Output the (x, y) coordinate of the center of the cell containing the given text.  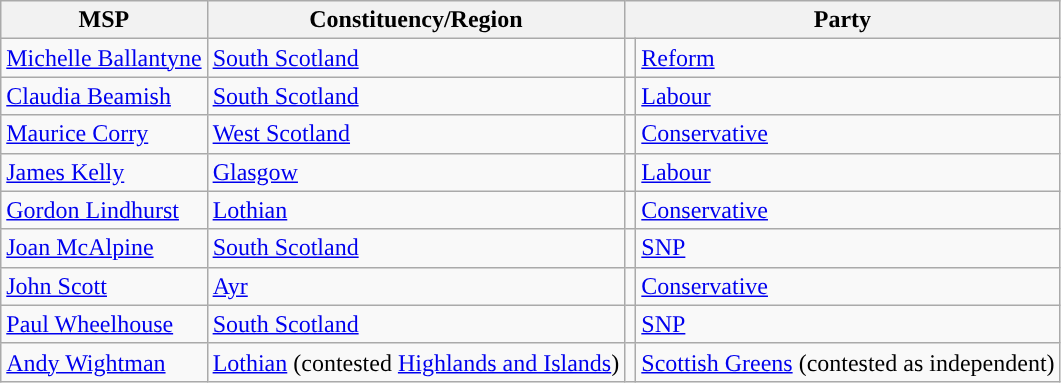
Maurice Corry (104, 134)
Reform (848, 58)
Party (842, 20)
Ayr (416, 286)
MSP (104, 20)
Claudia Beamish (104, 96)
Lothian (416, 210)
Gordon Lindhurst (104, 210)
West Scotland (416, 134)
Joan McAlpine (104, 248)
Constituency/Region (416, 20)
Glasgow (416, 172)
John Scott (104, 286)
James Kelly (104, 172)
Andy Wightman (104, 362)
Lothian (contested Highlands and Islands) (416, 362)
Scottish Greens (contested as independent) (848, 362)
Paul Wheelhouse (104, 324)
Michelle Ballantyne (104, 58)
